Capture the cell that displays the provided text and extract its [X, Y] central coordinate. 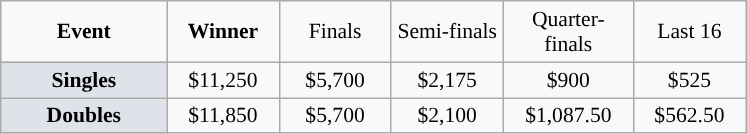
Finals [335, 32]
$11,250 [223, 80]
$562.50 [689, 116]
Doubles [84, 116]
$900 [568, 80]
$2,100 [447, 116]
Winner [223, 32]
Singles [84, 80]
Quarter-finals [568, 32]
$11,850 [223, 116]
$2,175 [447, 80]
Semi-finals [447, 32]
$1,087.50 [568, 116]
$525 [689, 80]
Event [84, 32]
Last 16 [689, 32]
